Determine the [x, y] coordinate at the center of the cell enclosing the given text.  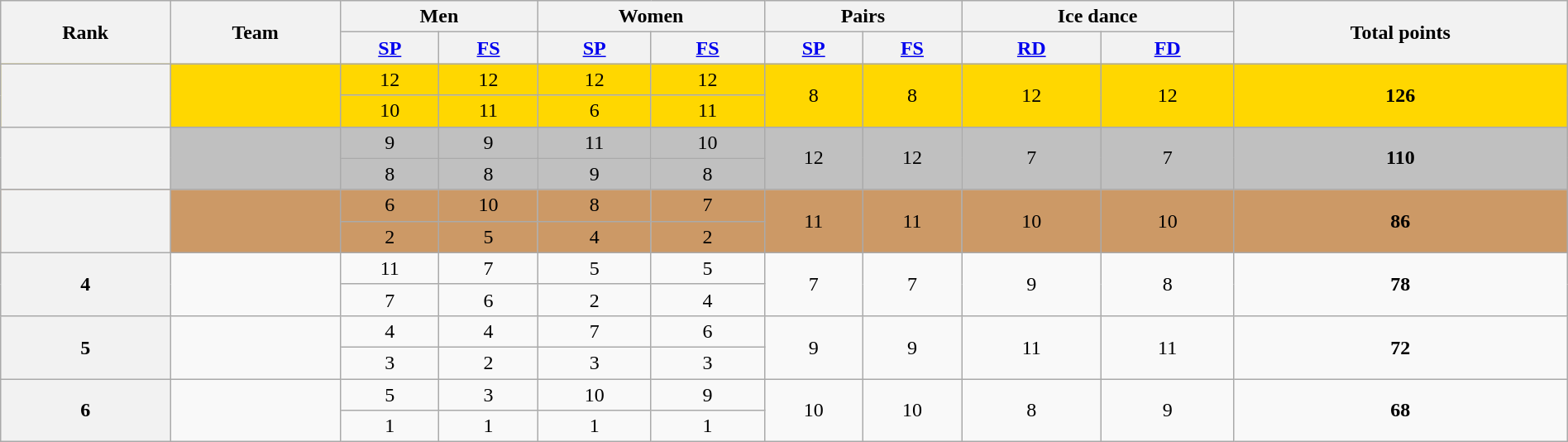
FD [1168, 48]
Pairs [863, 17]
Women [651, 17]
126 [1400, 95]
86 [1400, 221]
110 [1400, 158]
RD [1032, 48]
Total points [1400, 32]
78 [1400, 284]
72 [1400, 347]
Team [256, 32]
Rank [86, 32]
Ice dance [1098, 17]
68 [1400, 411]
Men [439, 17]
